Provide the [x, y] coordinate of the cell's center where the given text is located.  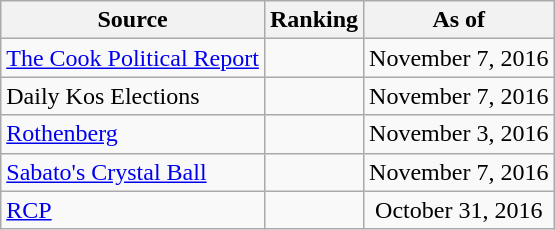
Sabato's Crystal Ball [133, 172]
November 3, 2016 [459, 134]
October 31, 2016 [459, 210]
Ranking [314, 20]
The Cook Political Report [133, 58]
Rothenberg [133, 134]
RCP [133, 210]
Source [133, 20]
As of [459, 20]
Daily Kos Elections [133, 96]
